Find where the given text appears and provide that cell's center as [X, Y] coordinate. 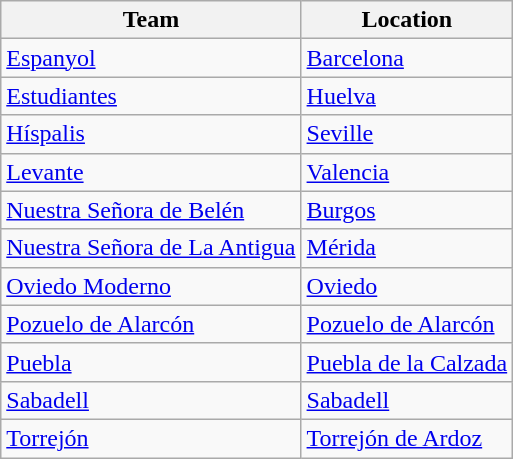
Team [151, 20]
Puebla [151, 362]
Burgos [407, 210]
Puebla de la Calzada [407, 362]
Levante [151, 172]
Oviedo Moderno [151, 286]
Espanyol [151, 58]
Nuestra Señora de Belén [151, 210]
Mérida [407, 248]
Oviedo [407, 286]
Huelva [407, 96]
Híspalis [151, 134]
Seville [407, 134]
Torrejón de Ardoz [407, 438]
Location [407, 20]
Barcelona [407, 58]
Nuestra Señora de La Antigua [151, 248]
Estudiantes [151, 96]
Valencia [407, 172]
Torrejón [151, 438]
